Determine the (X, Y) coordinate at the center of the cell enclosing the given text.  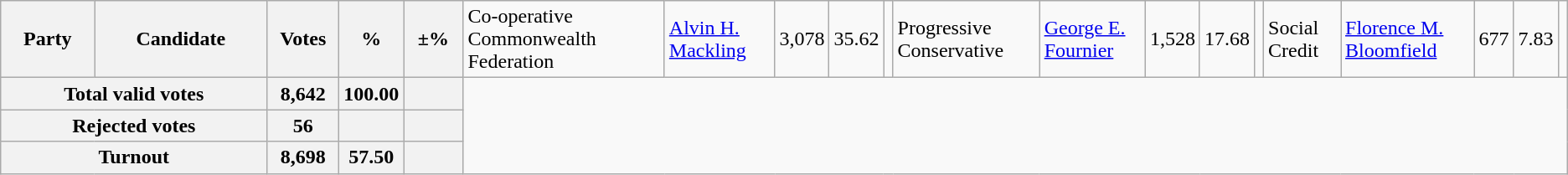
3,078 (802, 39)
100.00 (372, 94)
8,698 (303, 157)
Rejected votes (134, 126)
Progressive Conservative (967, 39)
Florence M. Bloomfield (1407, 39)
1,528 (1173, 39)
35.62 (856, 39)
Social Credit (1302, 39)
Party (48, 39)
8,642 (303, 94)
Total valid votes (134, 94)
Candidate (181, 39)
Turnout (134, 157)
56 (303, 126)
Alvin H. Mackling (720, 39)
7.83 (1536, 39)
% (372, 39)
57.50 (372, 157)
Co-operative Commonwealth Federation (564, 39)
George E. Fournier (1092, 39)
17.68 (1226, 39)
±% (434, 39)
677 (1494, 39)
Votes (303, 39)
